Output the [x, y] coordinate of the center of the cell containing the given text.  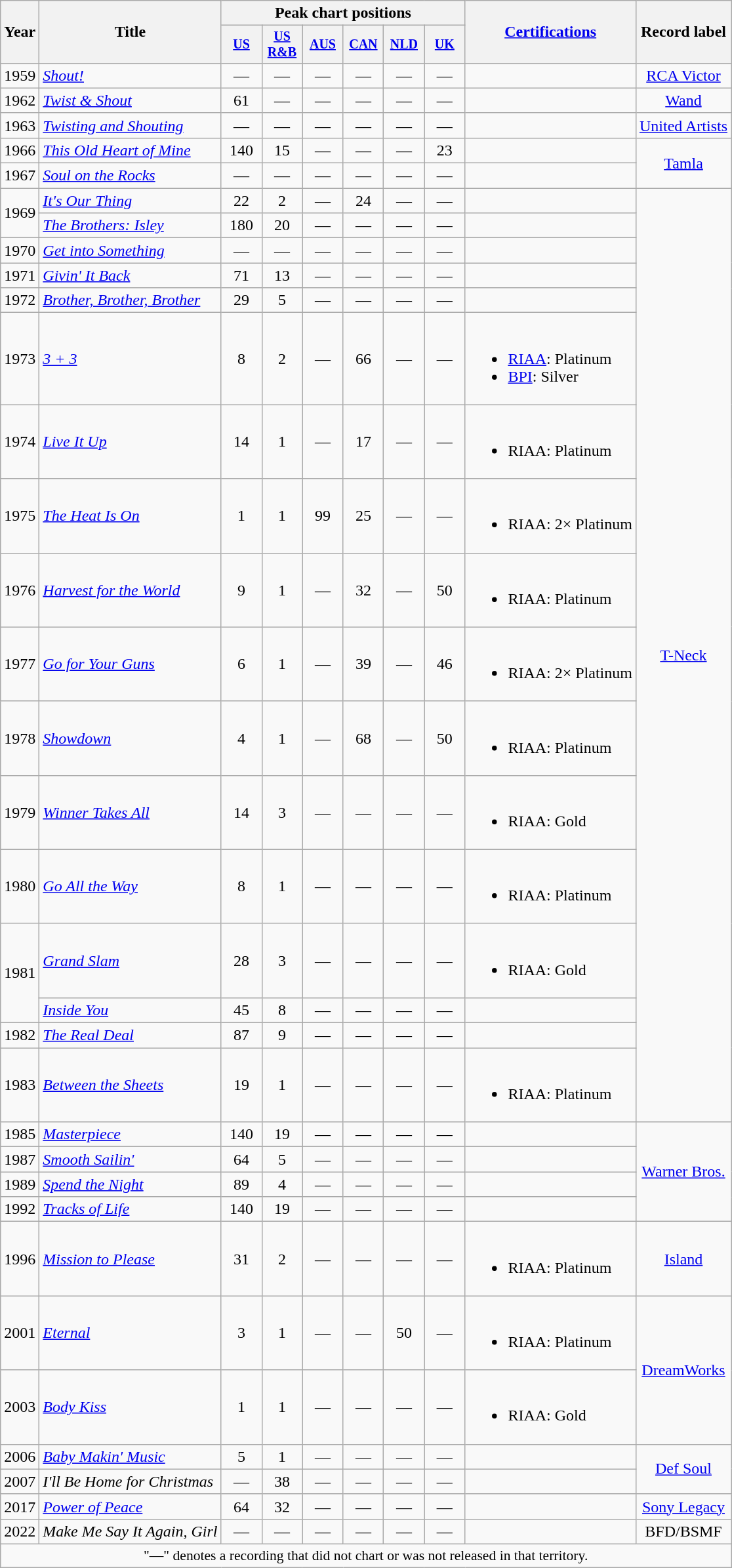
1970 [20, 251]
USR&B [282, 45]
22 [241, 201]
Tamla [683, 163]
1987 [20, 1159]
Power of Peace [130, 1506]
Soul on the Rocks [130, 176]
1962 [20, 100]
2007 [20, 1481]
Inside You [130, 1010]
39 [363, 664]
Title [130, 32]
1967 [20, 176]
15 [282, 150]
I'll Be Home for Christmas [130, 1481]
RCA Victor [683, 75]
Givin' It Back [130, 275]
68 [363, 738]
31 [241, 1259]
1980 [20, 887]
1973 [20, 359]
23 [445, 150]
NLD [404, 45]
66 [363, 359]
1996 [20, 1259]
1983 [20, 1085]
1975 [20, 515]
Between the Sheets [130, 1085]
1978 [20, 738]
The Real Deal [130, 1035]
Tracks of Life [130, 1209]
2022 [20, 1531]
Showdown [130, 738]
Mission to Please [130, 1259]
1992 [20, 1209]
RIAA: PlatinumBPI: Silver [551, 359]
1982 [20, 1035]
6 [241, 664]
1979 [20, 812]
Body Kiss [130, 1407]
This Old Heart of Mine [130, 150]
38 [282, 1481]
Live It Up [130, 442]
T-Neck [683, 655]
Go All the Way [130, 887]
AUS [323, 45]
46 [445, 664]
17 [363, 442]
45 [241, 1010]
Winner Takes All [130, 812]
Get into Something [130, 251]
3 + 3 [130, 359]
1977 [20, 664]
Island [683, 1259]
61 [241, 100]
Grand Slam [130, 960]
2006 [20, 1457]
It's Our Thing [130, 201]
Eternal [130, 1333]
Make Me Say It Again, Girl [130, 1531]
87 [241, 1035]
Warner Bros. [683, 1172]
71 [241, 275]
1966 [20, 150]
Certifications [551, 32]
1971 [20, 275]
1976 [20, 590]
Twisting and Shouting [130, 125]
Year [20, 32]
Sony Legacy [683, 1506]
1974 [20, 442]
Twist & Shout [130, 100]
The Brothers: Isley [130, 226]
Record label [683, 32]
1985 [20, 1135]
BFD/BSMF [683, 1531]
2017 [20, 1506]
13 [282, 275]
Baby Makin' Music [130, 1457]
1989 [20, 1184]
UK [445, 45]
25 [363, 515]
99 [323, 515]
Spend the Night [130, 1184]
1969 [20, 213]
2001 [20, 1333]
28 [241, 960]
Peak chart positions [343, 13]
1963 [20, 125]
1959 [20, 75]
"—" denotes a recording that did not chart or was not released in that territory. [366, 1556]
Smooth Sailin' [130, 1159]
20 [282, 226]
DreamWorks [683, 1370]
The Heat Is On [130, 515]
Brother, Brother, Brother [130, 300]
29 [241, 300]
CAN [363, 45]
Go for Your Guns [130, 664]
Harvest for the World [130, 590]
89 [241, 1184]
1972 [20, 300]
24 [363, 201]
180 [241, 226]
Shout! [130, 75]
Masterpiece [130, 1135]
US [241, 45]
1981 [20, 973]
Wand [683, 100]
2003 [20, 1407]
Def Soul [683, 1469]
United Artists [683, 125]
